Capture the cell that displays the provided text and extract its [X, Y] central coordinate. 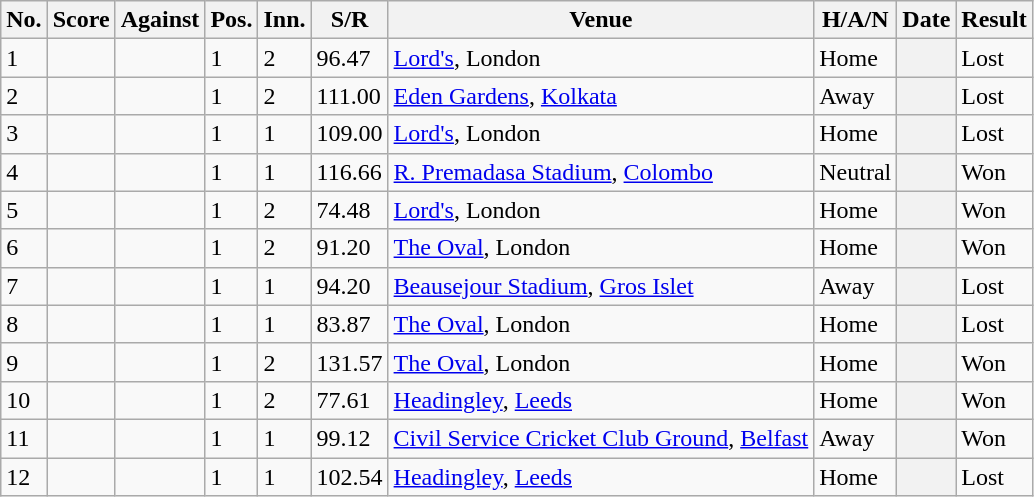
Civil Service Cricket Club Ground, Belfast [601, 438]
6 [24, 248]
116.66 [350, 172]
77.61 [350, 400]
74.48 [350, 210]
Neutral [856, 172]
102.54 [350, 477]
12 [24, 477]
10 [24, 400]
5 [24, 210]
99.12 [350, 438]
Eden Gardens, Kolkata [601, 96]
7 [24, 286]
83.87 [350, 324]
Result [994, 20]
Date [926, 20]
H/A/N [856, 20]
9 [24, 362]
Beausejour Stadium, Gros Islet [601, 286]
Inn. [284, 20]
11 [24, 438]
Score [81, 20]
No. [24, 20]
Pos. [232, 20]
S/R [350, 20]
8 [24, 324]
3 [24, 134]
Against [160, 20]
96.47 [350, 58]
109.00 [350, 134]
91.20 [350, 248]
94.20 [350, 286]
Venue [601, 20]
4 [24, 172]
111.00 [350, 96]
R. Premadasa Stadium, Colombo [601, 172]
131.57 [350, 362]
